Output the (X, Y) coordinate of the center of the cell containing the given text.  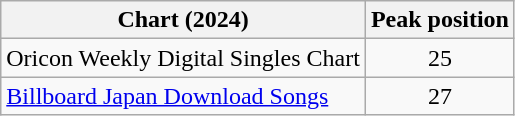
Oricon Weekly Digital Singles Chart (184, 58)
25 (440, 58)
Chart (2024) (184, 20)
Billboard Japan Download Songs (184, 96)
Peak position (440, 20)
27 (440, 96)
